Detect which cell encompasses the target text, then output its [x, y] center coordinate. 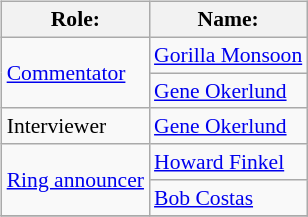
Howard Finkel [228, 162]
Interviewer [76, 126]
Ring announcer [76, 180]
Bob Costas [228, 198]
Role: [76, 20]
Name: [228, 20]
Gorilla Monsoon [228, 55]
Commentator [76, 72]
